Scan for the cell matching the given text and deliver its (X, Y) coordinate at center. 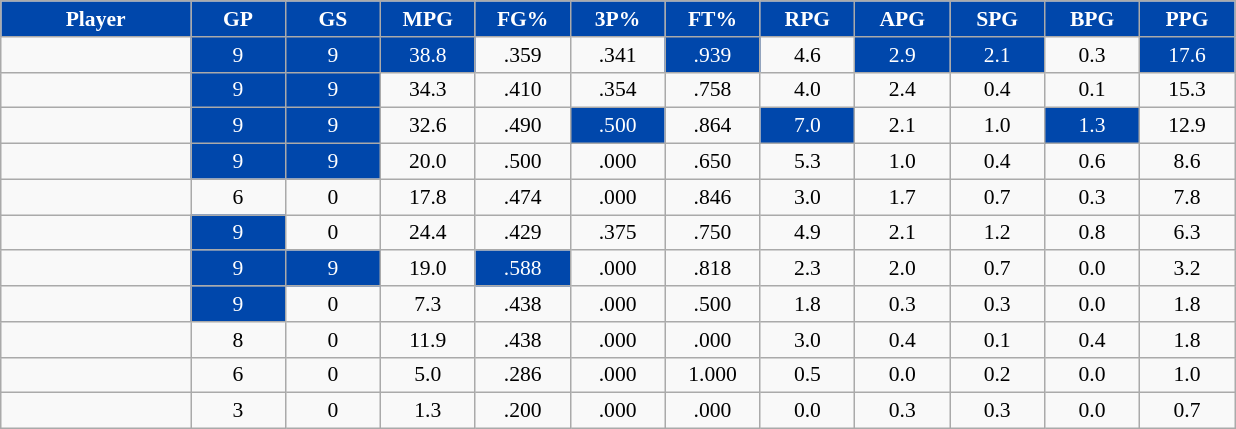
.846 (712, 197)
3.2 (1188, 269)
1.000 (712, 375)
8.6 (1188, 162)
.359 (522, 55)
34.3 (428, 90)
APG (902, 19)
FT% (712, 19)
32.6 (428, 126)
2.3 (808, 269)
RPG (808, 19)
7.3 (428, 304)
1.7 (902, 197)
24.4 (428, 233)
17.6 (1188, 55)
8 (238, 340)
.939 (712, 55)
.375 (618, 233)
2.9 (902, 55)
1.2 (998, 233)
12.9 (1188, 126)
MPG (428, 19)
.864 (712, 126)
38.8 (428, 55)
17.8 (428, 197)
.750 (712, 233)
.429 (522, 233)
3 (238, 411)
.354 (618, 90)
4.6 (808, 55)
5.0 (428, 375)
.588 (522, 269)
GP (238, 19)
6.3 (1188, 233)
0.2 (998, 375)
7.0 (808, 126)
2.4 (902, 90)
Player (96, 19)
.410 (522, 90)
GS (332, 19)
4.9 (808, 233)
BPG (1092, 19)
19.0 (428, 269)
0.5 (808, 375)
11.9 (428, 340)
.341 (618, 55)
0.8 (1092, 233)
20.0 (428, 162)
4.0 (808, 90)
15.3 (1188, 90)
2.0 (902, 269)
7.8 (1188, 197)
.818 (712, 269)
.474 (522, 197)
3P% (618, 19)
5.3 (808, 162)
.490 (522, 126)
FG% (522, 19)
.650 (712, 162)
0.6 (1092, 162)
PPG (1188, 19)
.286 (522, 375)
.200 (522, 411)
SPG (998, 19)
.758 (712, 90)
